Determine the (X, Y) coordinate at the center of the cell enclosing the given text.  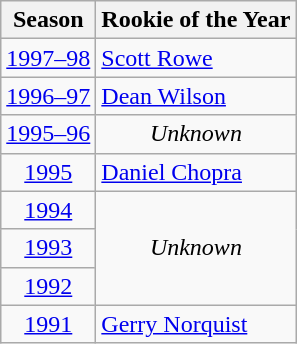
1991 (48, 324)
Season (48, 20)
1993 (48, 248)
1992 (48, 286)
1995 (48, 172)
Daniel Chopra (196, 172)
Rookie of the Year (196, 20)
Gerry Norquist (196, 324)
1994 (48, 210)
1995–96 (48, 134)
Dean Wilson (196, 96)
1996–97 (48, 96)
Scott Rowe (196, 58)
1997–98 (48, 58)
